Output the (X, Y) coordinate of the center of the cell containing the given text.  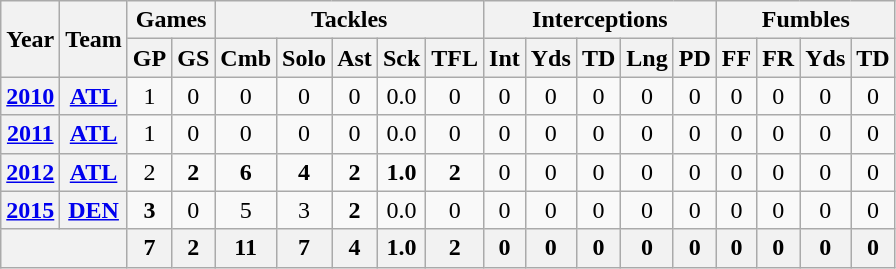
2010 (30, 96)
Year (30, 39)
Cmb (246, 58)
Team (94, 39)
Games (170, 20)
Sck (401, 58)
Solo (304, 58)
DEN (94, 210)
TFL (455, 58)
Lng (647, 58)
2012 (30, 172)
Ast (355, 58)
GS (194, 58)
Int (505, 58)
PD (694, 58)
11 (246, 248)
Fumbles (806, 20)
Interceptions (600, 20)
6 (246, 172)
2011 (30, 134)
GP (149, 58)
Tackles (350, 20)
FF (736, 58)
2015 (30, 210)
5 (246, 210)
FR (778, 58)
